Identify which cell holds the provided text, then report its [x, y] central coordinate. 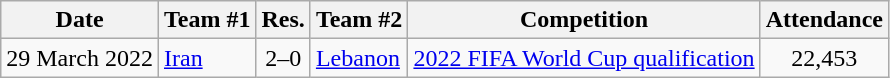
22,453 [824, 58]
Date [80, 20]
Team #2 [359, 20]
Competition [584, 20]
2022 FIFA World Cup qualification [584, 58]
Lebanon [359, 58]
Iran [207, 58]
2–0 [283, 58]
29 March 2022 [80, 58]
Team #1 [207, 20]
Res. [283, 20]
Attendance [824, 20]
